Return (x, y) of the center of cell containing provided text 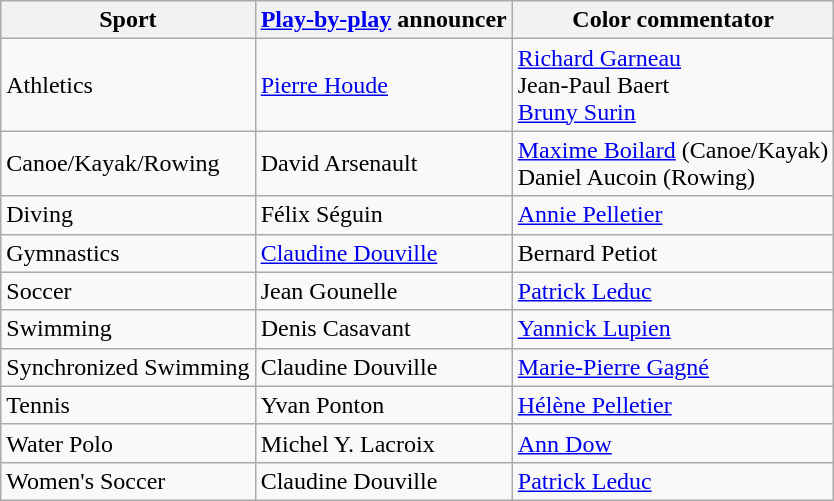
Ann Dow (673, 443)
Canoe/Kayak/Rowing (128, 164)
Tennis (128, 405)
Richard GarneauJean-Paul BaertBruny Surin (673, 85)
Hélène Pelletier (673, 405)
Yannick Lupien (673, 329)
Sport (128, 20)
Maxime Boilard (Canoe/Kayak)Daniel Aucoin (Rowing) (673, 164)
Water Polo (128, 443)
Pierre Houde (384, 85)
Color commentator (673, 20)
Denis Casavant (384, 329)
Jean Gounelle (384, 291)
Athletics (128, 85)
Félix Séguin (384, 215)
Women's Soccer (128, 481)
Soccer (128, 291)
Synchronized Swimming (128, 367)
Gymnastics (128, 253)
David Arsenault (384, 164)
Michel Y. Lacroix (384, 443)
Diving (128, 215)
Annie Pelletier (673, 215)
Bernard Petiot (673, 253)
Play-by-play announcer (384, 20)
Yvan Ponton (384, 405)
Marie-Pierre Gagné (673, 367)
Swimming (128, 329)
